Determine the (X, Y) coordinate at the center of the cell enclosing the given text.  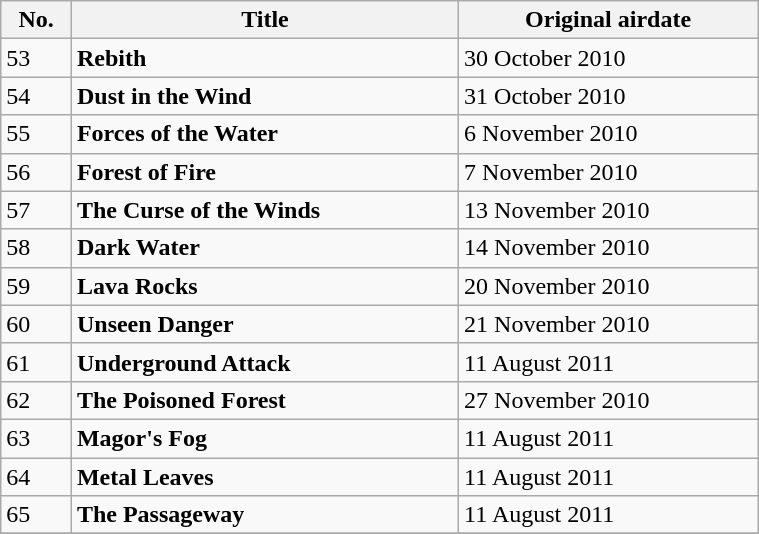
58 (36, 248)
65 (36, 515)
63 (36, 438)
56 (36, 172)
60 (36, 324)
6 November 2010 (608, 134)
Lava Rocks (264, 286)
Unseen Danger (264, 324)
59 (36, 286)
53 (36, 58)
62 (36, 400)
61 (36, 362)
Forces of the Water (264, 134)
20 November 2010 (608, 286)
Original airdate (608, 20)
27 November 2010 (608, 400)
21 November 2010 (608, 324)
14 November 2010 (608, 248)
Magor's Fog (264, 438)
Dark Water (264, 248)
7 November 2010 (608, 172)
Rebith (264, 58)
No. (36, 20)
Title (264, 20)
The Poisoned Forest (264, 400)
The Curse of the Winds (264, 210)
54 (36, 96)
Dust in the Wind (264, 96)
Metal Leaves (264, 477)
31 October 2010 (608, 96)
30 October 2010 (608, 58)
64 (36, 477)
Forest of Fire (264, 172)
13 November 2010 (608, 210)
57 (36, 210)
Underground Attack (264, 362)
The Passageway (264, 515)
55 (36, 134)
